Find where the given text appears and provide that cell's center as (X, Y) coordinate. 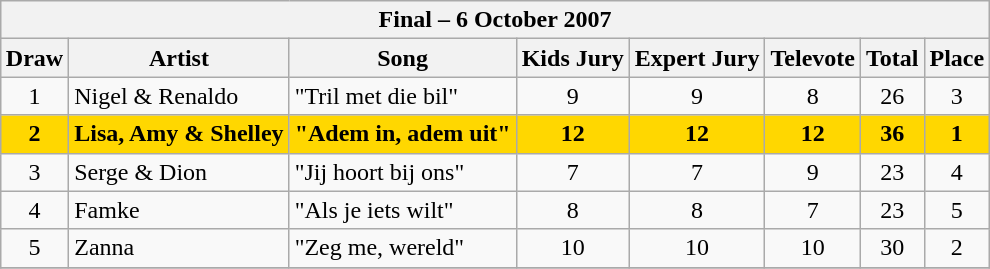
Famke (179, 210)
"Tril met die bil" (402, 96)
Song (402, 58)
Zanna (179, 248)
36 (892, 134)
Total (892, 58)
Serge & Dion (179, 172)
Televote (812, 58)
"Adem in, adem uit" (402, 134)
26 (892, 96)
Final – 6 October 2007 (494, 20)
Kids Jury (572, 58)
"Zeg me, wereld" (402, 248)
Nigel & Renaldo (179, 96)
"Als je iets wilt" (402, 210)
Artist (179, 58)
30 (892, 248)
Place (957, 58)
"Jij hoort bij ons" (402, 172)
Draw (34, 58)
Lisa, Amy & Shelley (179, 134)
Expert Jury (697, 58)
